Find where the given text appears and provide that cell's center as (X, Y) coordinate. 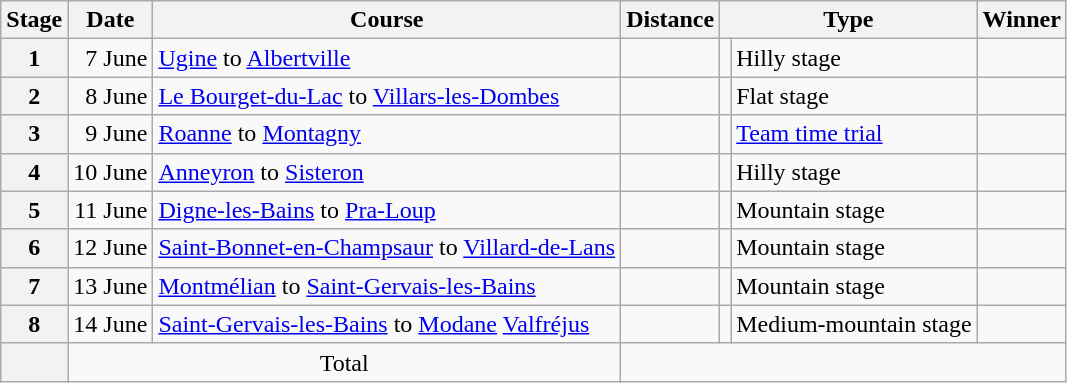
Montmélian to Saint-Gervais-les-Bains (387, 286)
7 (34, 286)
Course (387, 20)
7 June (110, 58)
Saint-Gervais-les-Bains to Modane Valfréjus (387, 324)
6 (34, 248)
Anneyron to Sisteron (387, 172)
Team time trial (854, 134)
Winner (1022, 20)
Date (110, 20)
1 (34, 58)
13 June (110, 286)
8 June (110, 96)
14 June (110, 324)
10 June (110, 172)
9 June (110, 134)
Le Bourget-du-Lac to Villars-les-Dombes (387, 96)
5 (34, 210)
Distance (670, 20)
3 (34, 134)
4 (34, 172)
2 (34, 96)
Flat stage (854, 96)
8 (34, 324)
11 June (110, 210)
12 June (110, 248)
Ugine to Albertville (387, 58)
Type (848, 20)
Digne-les-Bains to Pra-Loup (387, 210)
Roanne to Montagny (387, 134)
Medium-mountain stage (854, 324)
Total (344, 362)
Saint-Bonnet-en-Champsaur to Villard-de-Lans (387, 248)
Stage (34, 20)
